Scan for the cell matching the given text and deliver its [X, Y] coordinate at center. 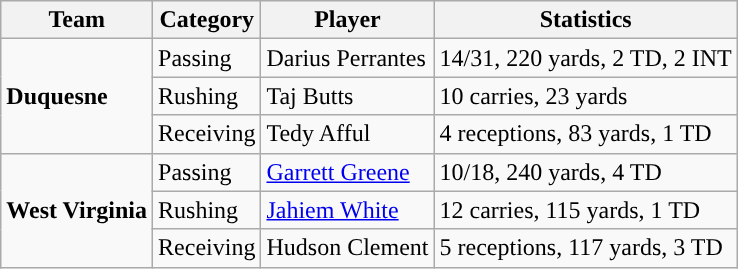
4 receptions, 83 yards, 1 TD [586, 134]
Player [348, 20]
Taj Butts [348, 96]
14/31, 220 yards, 2 TD, 2 INT [586, 58]
Team [77, 20]
Tedy Afful [348, 134]
Hudson Clement [348, 248]
Duquesne [77, 96]
10/18, 240 yards, 4 TD [586, 172]
5 receptions, 117 yards, 3 TD [586, 248]
12 carries, 115 yards, 1 TD [586, 210]
West Virginia [77, 210]
Jahiem White [348, 210]
Category [207, 20]
Statistics [586, 20]
Garrett Greene [348, 172]
10 carries, 23 yards [586, 96]
Darius Perrantes [348, 58]
